Determine the [x, y] coordinate at the center of the cell enclosing the given text.  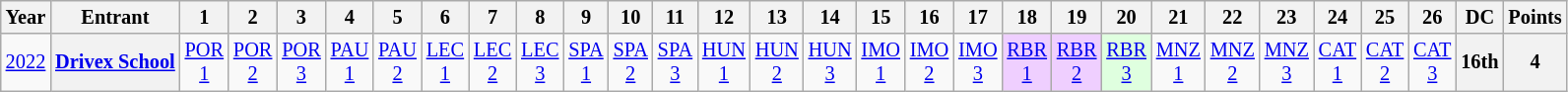
3 [301, 17]
1 [205, 17]
21 [1178, 17]
LEC2 [492, 62]
10 [630, 17]
HUN2 [777, 62]
14 [830, 17]
7 [492, 17]
HUN3 [830, 62]
25 [1385, 17]
13 [777, 17]
DC [1479, 17]
LEC3 [540, 62]
PAU1 [351, 62]
20 [1126, 17]
MNZ3 [1286, 62]
Points [1535, 17]
12 [724, 17]
CAT3 [1432, 62]
IMO3 [977, 62]
2022 [26, 62]
MNZ1 [1178, 62]
2 [252, 17]
17 [977, 17]
11 [676, 17]
Entrant [114, 17]
15 [881, 17]
5 [398, 17]
IMO1 [881, 62]
19 [1077, 17]
CAT1 [1338, 62]
26 [1432, 17]
MNZ2 [1233, 62]
RBR1 [1026, 62]
22 [1233, 17]
Year [26, 17]
16 [930, 17]
8 [540, 17]
IMO2 [930, 62]
RBR3 [1126, 62]
9 [585, 17]
18 [1026, 17]
SPA3 [676, 62]
LEC1 [445, 62]
SPA2 [630, 62]
PAU2 [398, 62]
CAT2 [1385, 62]
HUN1 [724, 62]
SPA1 [585, 62]
24 [1338, 17]
POR1 [205, 62]
Drivex School [114, 62]
23 [1286, 17]
POR2 [252, 62]
16th [1479, 62]
POR3 [301, 62]
RBR2 [1077, 62]
6 [445, 17]
